Pinpoint the cell where the given text exists, returning its [x, y] midpoint coordinate. 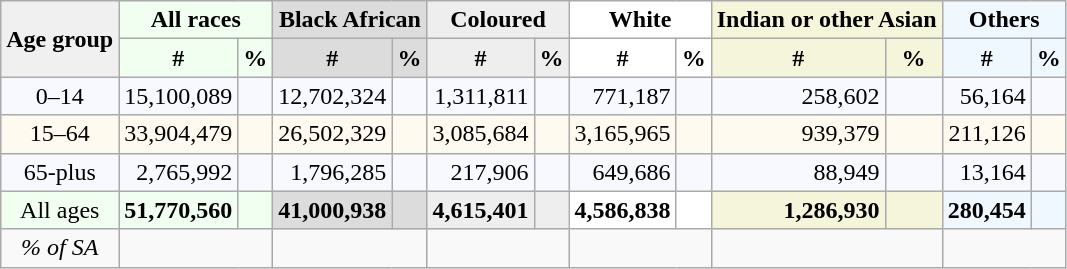
2,765,992 [178, 172]
Age group [60, 39]
258,602 [798, 96]
Black African [350, 20]
939,379 [798, 134]
Coloured [498, 20]
51,770,560 [178, 210]
Others [1004, 20]
33,904,479 [178, 134]
649,686 [622, 172]
12,702,324 [332, 96]
13,164 [986, 172]
211,126 [986, 134]
3,085,684 [480, 134]
4,586,838 [622, 210]
26,502,329 [332, 134]
% of SA [60, 248]
1,311,811 [480, 96]
41,000,938 [332, 210]
56,164 [986, 96]
Indian or other Asian [826, 20]
All ages [60, 210]
3,165,965 [622, 134]
65-plus [60, 172]
88,949 [798, 172]
1,796,285 [332, 172]
771,187 [622, 96]
280,454 [986, 210]
15,100,089 [178, 96]
15–64 [60, 134]
All races [196, 20]
4,615,401 [480, 210]
1,286,930 [798, 210]
217,906 [480, 172]
White [640, 20]
0–14 [60, 96]
